Capture the cell that displays the provided text and extract its (X, Y) central coordinate. 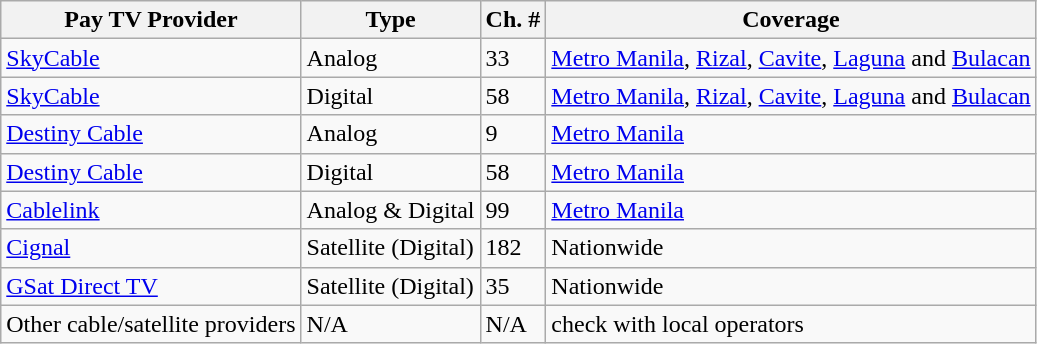
99 (513, 210)
check with local operators (791, 324)
Pay TV Provider (151, 20)
33 (513, 58)
Analog & Digital (390, 210)
Type (390, 20)
Cablelink (151, 210)
182 (513, 248)
Cignal (151, 248)
GSat Direct TV (151, 286)
35 (513, 286)
9 (513, 134)
Coverage (791, 20)
Other cable/satellite providers (151, 324)
Ch. # (513, 20)
